Locate the cell with the specified text and output its (X, Y) center coordinate. 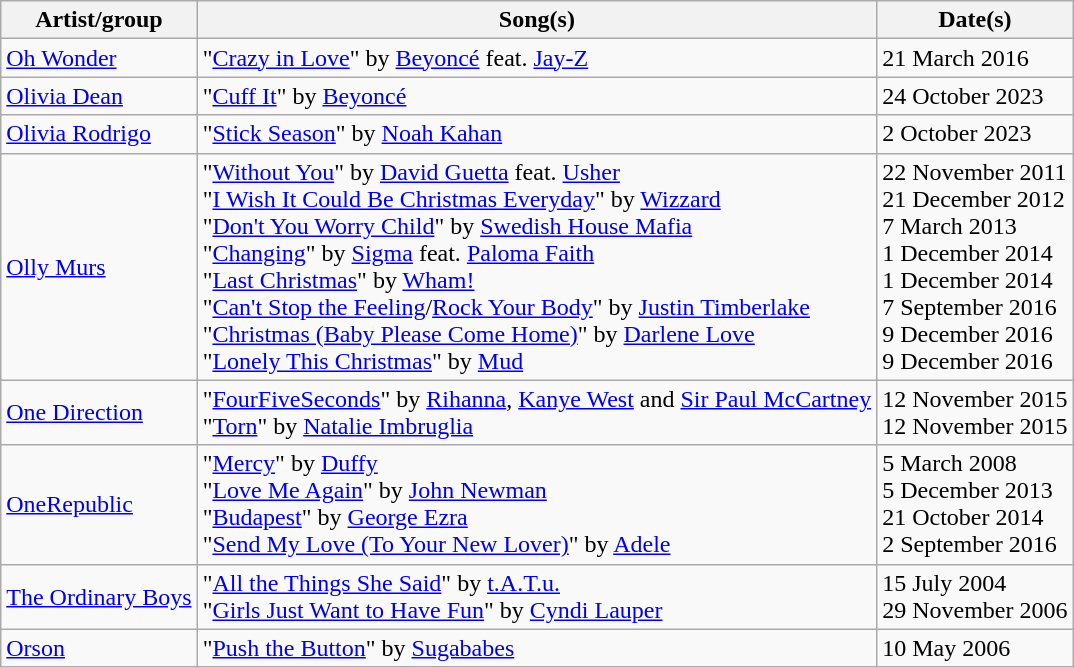
"Stick Season" by Noah Kahan (537, 134)
"FourFiveSeconds" by Rihanna, Kanye West and Sir Paul McCartney"Torn" by Natalie Imbruglia (537, 412)
"Mercy" by Duffy"Love Me Again" by John Newman"Budapest" by George Ezra"Send My Love (To Your New Lover)" by Adele (537, 504)
Olly Murs (99, 266)
OneRepublic (99, 504)
Orson (99, 648)
22 November 201121 December 20127 March 20131 December 20141 December 20147 September 20169 December 20169 December 2016 (975, 266)
"Cuff It" by Beyoncé (537, 96)
Oh Wonder (99, 58)
Olivia Dean (99, 96)
"Push the Button" by Sugababes (537, 648)
2 October 2023 (975, 134)
5 March 20085 December 201321 October 20142 September 2016 (975, 504)
One Direction (99, 412)
10 May 2006 (975, 648)
Song(s) (537, 20)
Date(s) (975, 20)
Olivia Rodrigo (99, 134)
"All the Things She Said" by t.A.T.u. "Girls Just Want to Have Fun" by Cyndi Lauper (537, 596)
24 October 2023 (975, 96)
"Crazy in Love" by Beyoncé feat. Jay-Z (537, 58)
15 July 200429 November 2006 (975, 596)
21 March 2016 (975, 58)
The Ordinary Boys (99, 596)
12 November 201512 November 2015 (975, 412)
Artist/group (99, 20)
